Find where the given text appears and provide that cell's center as (X, Y) coordinate. 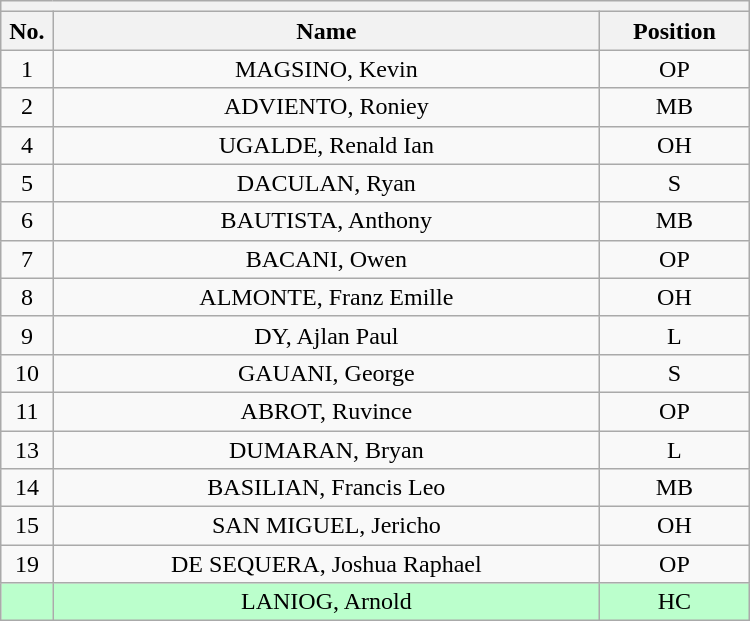
14 (27, 488)
DY, Ajlan Paul (326, 335)
Name (326, 31)
LANIOG, Arnold (326, 602)
11 (27, 411)
ADVIENTO, Roniey (326, 107)
MAGSINO, Kevin (326, 69)
5 (27, 183)
BACANI, Owen (326, 259)
UGALDE, Renald Ian (326, 145)
2 (27, 107)
4 (27, 145)
7 (27, 259)
ABROT, Ruvince (326, 411)
13 (27, 449)
19 (27, 564)
8 (27, 297)
1 (27, 69)
BAUTISTA, Anthony (326, 221)
6 (27, 221)
ALMONTE, Franz Emille (326, 297)
DE SEQUERA, Joshua Raphael (326, 564)
SAN MIGUEL, Jericho (326, 526)
HC (675, 602)
DACULAN, Ryan (326, 183)
15 (27, 526)
No. (27, 31)
9 (27, 335)
Position (675, 31)
DUMARAN, Bryan (326, 449)
GAUANI, George (326, 373)
BASILIAN, Francis Leo (326, 488)
10 (27, 373)
